Locate the cell with the specified text and output its [x, y] center coordinate. 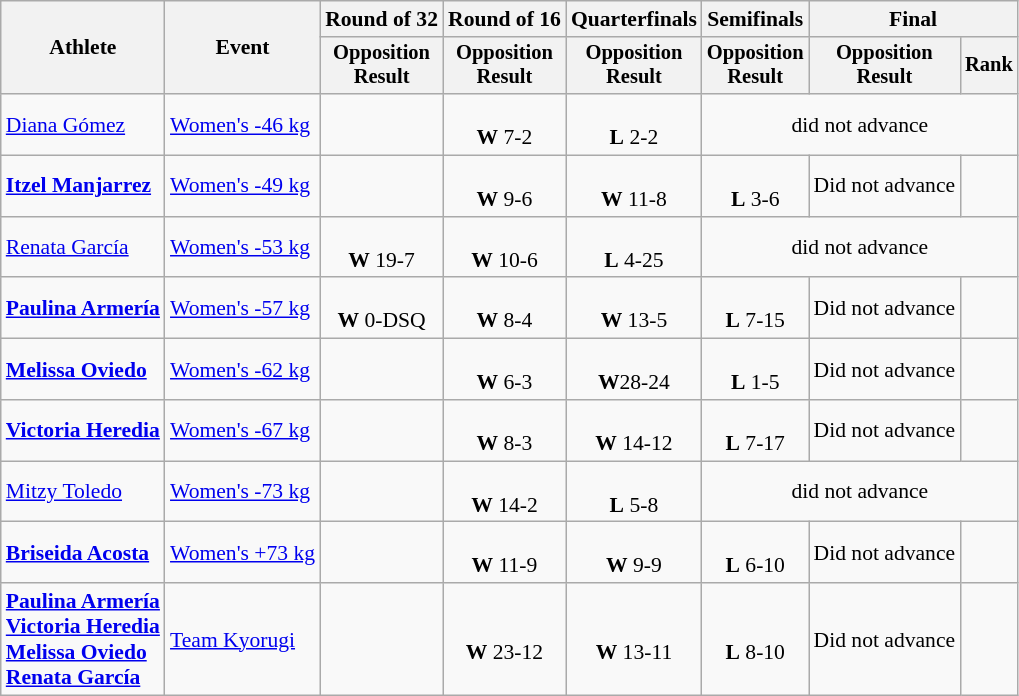
W 0-DSQ [382, 308]
W 11-8 [634, 186]
W 9-6 [504, 186]
L 6-10 [756, 552]
W 9-9 [634, 552]
Team Kyorugi [242, 639]
Round of 32 [382, 19]
W 13-5 [634, 308]
L 5-8 [634, 492]
W 14-2 [504, 492]
W 19-7 [382, 248]
W 8-3 [504, 430]
L 4-25 [634, 248]
W 13-11 [634, 639]
W 14-12 [634, 430]
W 7-2 [504, 124]
W 8-4 [504, 308]
L 3-6 [756, 186]
Women's -67 kg [242, 430]
Women's -57 kg [242, 308]
Quarterfinals [634, 19]
L 8-10 [756, 639]
Melissa Oviedo [83, 370]
L 7-17 [756, 430]
W 10-6 [504, 248]
Women's -46 kg [242, 124]
Event [242, 48]
Final [914, 19]
Briseida Acosta [83, 552]
Rank [989, 66]
W 6-3 [504, 370]
Mitzy Toledo [83, 492]
Round of 16 [504, 19]
L 2-2 [634, 124]
Semifinals [756, 19]
Itzel Manjarrez [83, 186]
Women's -53 kg [242, 248]
Paulina Armería [83, 308]
Women's -62 kg [242, 370]
Women's +73 kg [242, 552]
Women's -49 kg [242, 186]
Women's -73 kg [242, 492]
W 23-12 [504, 639]
W 11-9 [504, 552]
Athlete [83, 48]
Victoria Heredia [83, 430]
Diana Gómez [83, 124]
L 1-5 [756, 370]
L 7-15 [756, 308]
W28-24 [634, 370]
Paulina ArmeríaVictoria HerediaMelissa OviedoRenata García [83, 639]
Renata García [83, 248]
